Capture the cell that displays the provided text and extract its [x, y] central coordinate. 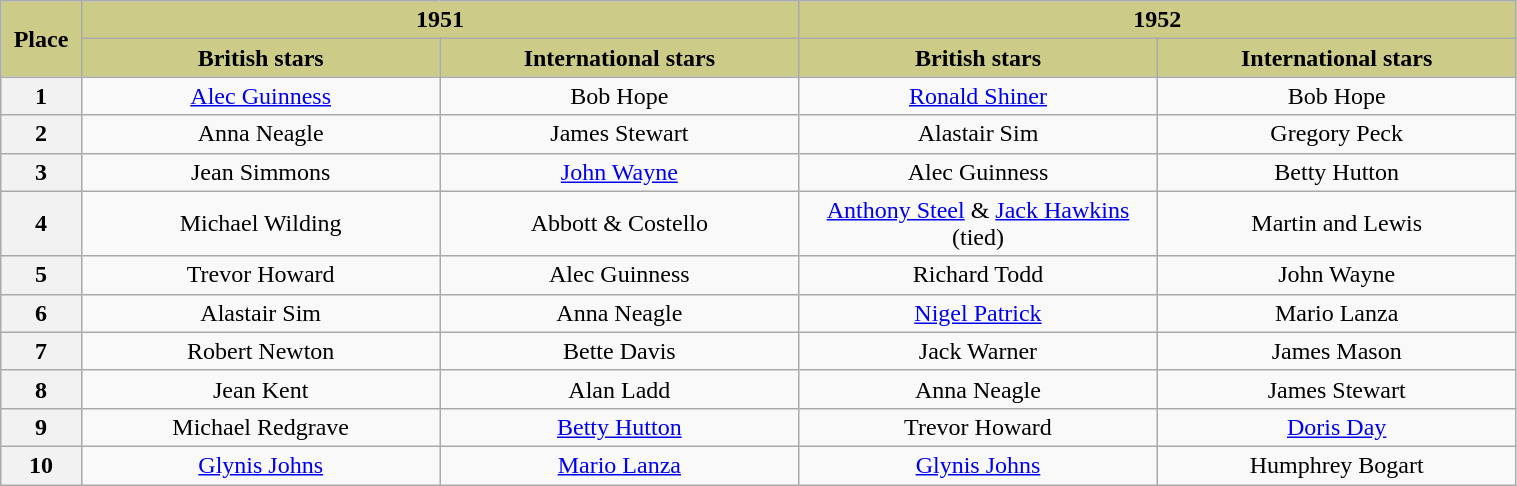
Gregory Peck [1336, 134]
Martin and Lewis [1336, 224]
Nigel Patrick [978, 313]
Doris Day [1336, 427]
4 [42, 224]
James Mason [1336, 351]
Place [42, 39]
Robert Newton [260, 351]
Anthony Steel & Jack Hawkins (tied) [978, 224]
8 [42, 389]
1 [42, 96]
Abbott & Costello [620, 224]
1952 [1158, 20]
7 [42, 351]
Humphrey Bogart [1336, 465]
Michael Redgrave [260, 427]
10 [42, 465]
3 [42, 172]
Jean Kent [260, 389]
Alan Ladd [620, 389]
2 [42, 134]
9 [42, 427]
Michael Wilding [260, 224]
1951 [440, 20]
5 [42, 275]
6 [42, 313]
Ronald Shiner [978, 96]
Jean Simmons [260, 172]
Richard Todd [978, 275]
Bette Davis [620, 351]
Jack Warner [978, 351]
